Locate the cell with the specified text and output its (X, Y) center coordinate. 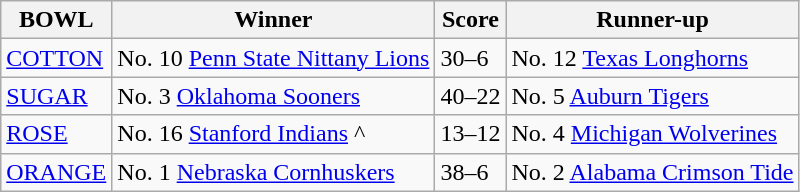
No. 12 Texas Longhorns (652, 58)
No. 16 Stanford Indians ^ (274, 134)
40–22 (470, 96)
BOWL (56, 20)
No. 5 Auburn Tigers (652, 96)
No. 10 Penn State Nittany Lions (274, 58)
SUGAR (56, 96)
Winner (274, 20)
No. 1 Nebraska Cornhuskers (274, 172)
No. 4 Michigan Wolverines (652, 134)
30–6 (470, 58)
38–6 (470, 172)
Runner-up (652, 20)
ORANGE (56, 172)
No. 2 Alabama Crimson Tide (652, 172)
13–12 (470, 134)
No. 3 Oklahoma Sooners (274, 96)
Score (470, 20)
COTTON (56, 58)
ROSE (56, 134)
